Extract the [X, Y] coordinate from the center of the cell holding the provided text.  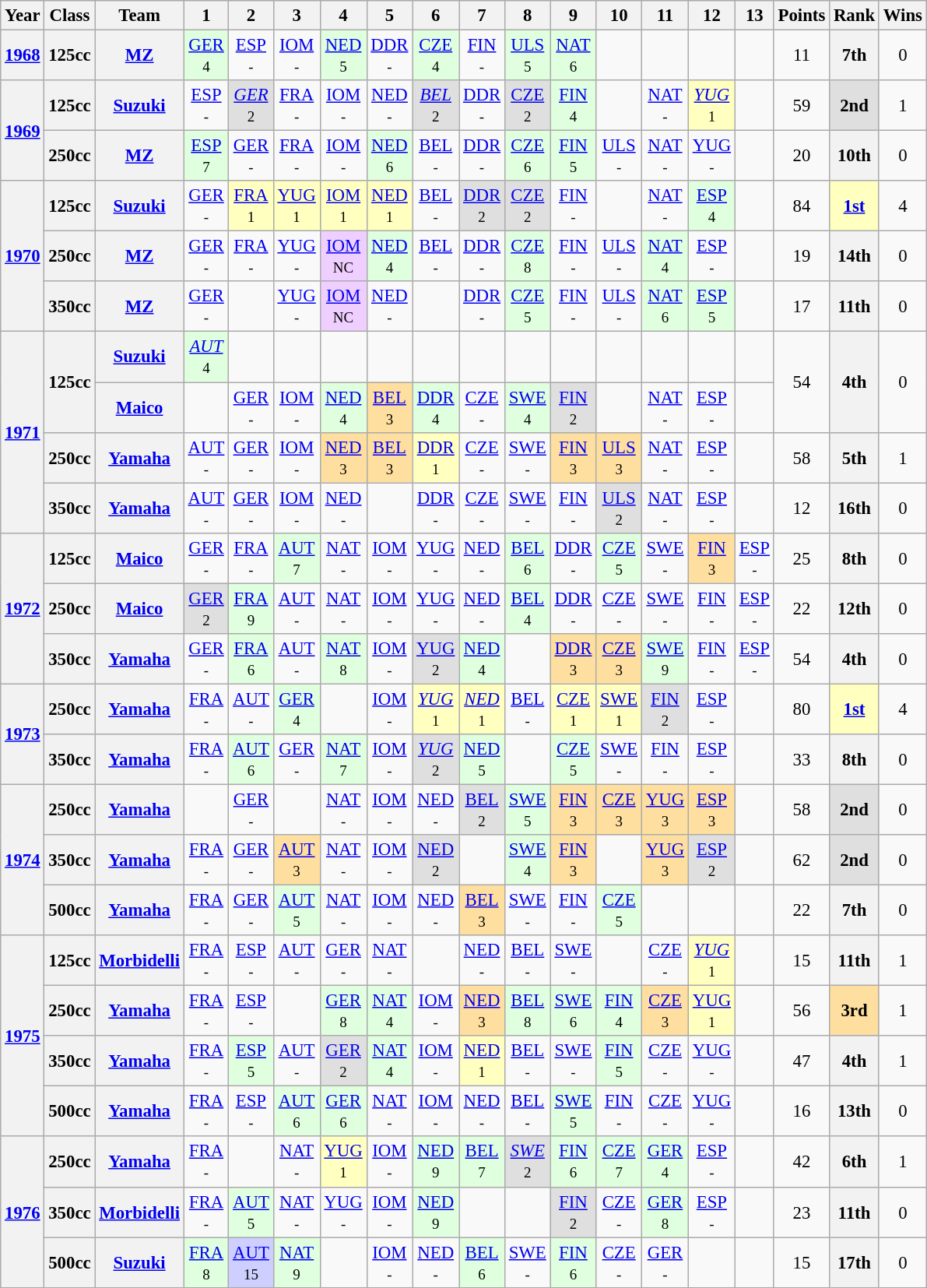
5th [855, 458]
25 [802, 558]
1968 [23, 56]
13 [754, 16]
CZE4 [436, 56]
FRA1 [251, 206]
NAT7 [343, 760]
62 [802, 860]
Points [802, 16]
CZE8 [528, 257]
ULS5 [528, 56]
6 [436, 16]
Wins [903, 16]
80 [802, 709]
BEL8 [528, 1011]
NED2 [436, 860]
33 [802, 760]
8 [528, 16]
12th [855, 609]
Team [139, 16]
7 [483, 16]
SWE6 [573, 1011]
1970 [23, 256]
1974 [23, 860]
84 [802, 206]
FRA6 [251, 659]
FRA8 [205, 1263]
NAT9 [297, 1263]
9 [573, 16]
ULS3 [620, 458]
AUT15 [251, 1263]
42 [802, 1162]
1975 [23, 1036]
CZE7 [620, 1162]
20 [802, 156]
SWE1 [620, 709]
2 [251, 16]
GER6 [343, 1112]
14th [855, 257]
59 [802, 106]
NED6 [389, 156]
DDR2 [483, 206]
DDR3 [573, 659]
13th [855, 1112]
NAT8 [343, 659]
CZE6 [528, 156]
BEL4 [528, 609]
1971 [23, 432]
ESP4 [711, 206]
BEL7 [483, 1162]
Rank [855, 16]
Year [23, 16]
16th [855, 508]
AUT4 [205, 357]
ESP7 [205, 156]
ESP2 [711, 860]
CZE1 [573, 709]
3 [297, 16]
56 [802, 1011]
FRA9 [251, 609]
23 [802, 1212]
Class [70, 16]
10th [855, 156]
17th [855, 1263]
AUT3 [297, 860]
DDR4 [436, 408]
19 [802, 257]
1969 [23, 131]
1973 [23, 734]
16 [802, 1112]
47 [802, 1061]
SWE2 [528, 1162]
3rd [855, 1011]
ESP3 [711, 810]
AUT7 [297, 558]
5 [389, 16]
1972 [23, 608]
DDR1 [436, 458]
SWE9 [665, 659]
6th [855, 1162]
ULS2 [620, 508]
10 [620, 16]
IOM1 [343, 206]
17 [802, 307]
1976 [23, 1212]
